Scan for the cell matching the given text and deliver its (x, y) coordinate at center. 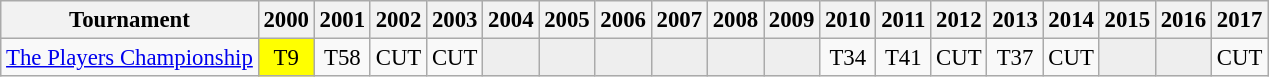
2001 (342, 20)
2007 (679, 20)
T41 (904, 58)
2009 (792, 20)
T37 (1015, 58)
2004 (511, 20)
2006 (623, 20)
2015 (1127, 20)
2000 (286, 20)
2016 (1183, 20)
The Players Championship (130, 58)
2010 (848, 20)
2005 (567, 20)
2012 (959, 20)
2008 (735, 20)
T9 (286, 58)
2002 (398, 20)
2003 (455, 20)
2013 (1015, 20)
2017 (1240, 20)
T58 (342, 58)
Tournament (130, 20)
T34 (848, 58)
2011 (904, 20)
2014 (1071, 20)
